Locate the cell with the specified text and output its (x, y) center coordinate. 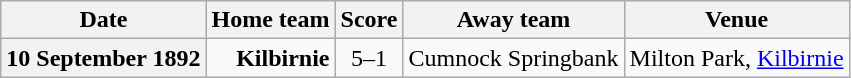
Venue (736, 20)
Date (104, 20)
5–1 (369, 58)
Kilbirnie (270, 58)
Cumnock Springbank (514, 58)
10 September 1892 (104, 58)
Milton Park, Kilbirnie (736, 58)
Away team (514, 20)
Home team (270, 20)
Score (369, 20)
